Capture the cell that displays the provided text and extract its [x, y] central coordinate. 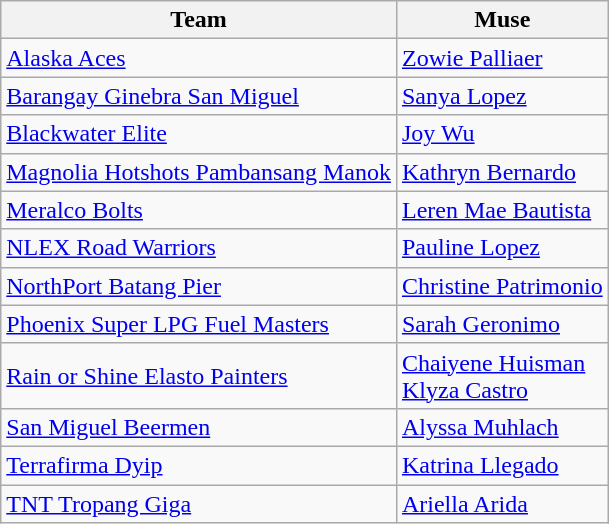
Chaiyene HuismanKlyza Castro [502, 376]
San Miguel Beermen [199, 427]
Katrina Llegado [502, 465]
Pauline Lopez [502, 248]
Sarah Geronimo [502, 324]
Meralco Bolts [199, 210]
TNT Tropang Giga [199, 503]
Terrafirma Dyip [199, 465]
Team [199, 20]
Ariella Arida [502, 503]
NorthPort Batang Pier [199, 286]
Barangay Ginebra San Miguel [199, 96]
Zowie Palliaer [502, 58]
NLEX Road Warriors [199, 248]
Magnolia Hotshots Pambansang Manok [199, 172]
Alaska Aces [199, 58]
Blackwater Elite [199, 134]
Sanya Lopez [502, 96]
Christine Patrimonio [502, 286]
Rain or Shine Elasto Painters [199, 376]
Kathryn Bernardo [502, 172]
Muse [502, 20]
Leren Mae Bautista [502, 210]
Alyssa Muhlach [502, 427]
Phoenix Super LPG Fuel Masters [199, 324]
Joy Wu [502, 134]
